Output the [x, y] coordinate of the center of the cell containing the given text.  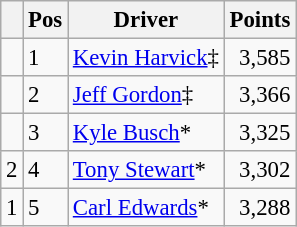
Pos [46, 20]
Carl Edwards* [146, 208]
Tony Stewart* [146, 170]
Kevin Harvick‡ [146, 58]
3 [46, 133]
5 [46, 208]
Driver [146, 20]
3,366 [260, 95]
Points [260, 20]
3,585 [260, 58]
3,288 [260, 208]
3,325 [260, 133]
Jeff Gordon‡ [146, 95]
Kyle Busch* [146, 133]
4 [46, 170]
3,302 [260, 170]
